Return [x, y] of the center of cell containing provided text 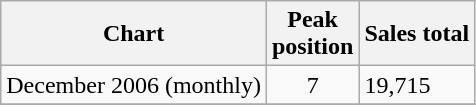
19,715 [417, 85]
7 [312, 85]
Sales total [417, 34]
Peakposition [312, 34]
Chart [134, 34]
December 2006 (monthly) [134, 85]
